Detect which cell encompasses the target text, then output its (X, Y) center coordinate. 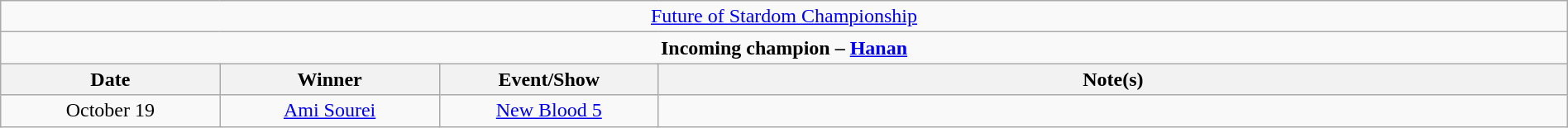
Event/Show (549, 79)
Note(s) (1113, 79)
Incoming champion – Hanan (784, 48)
Winner (329, 79)
Future of Stardom Championship (784, 17)
Date (111, 79)
New Blood 5 (549, 111)
Ami Sourei (329, 111)
October 19 (111, 111)
